Output the (x, y) coordinate of the center of the cell containing the given text.  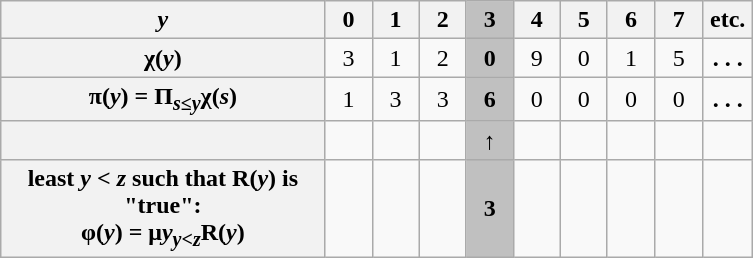
9 (536, 58)
π(y) = Πs≤yχ(s) (163, 99)
etc. (728, 20)
4 (536, 20)
least y < z such that R(y) is "true":φ(y) = μyy<zR(y) (163, 208)
y (163, 20)
↑ (490, 140)
χ(y) (163, 58)
7 (678, 20)
